Scan for the cell matching the given text and deliver its [x, y] coordinate at center. 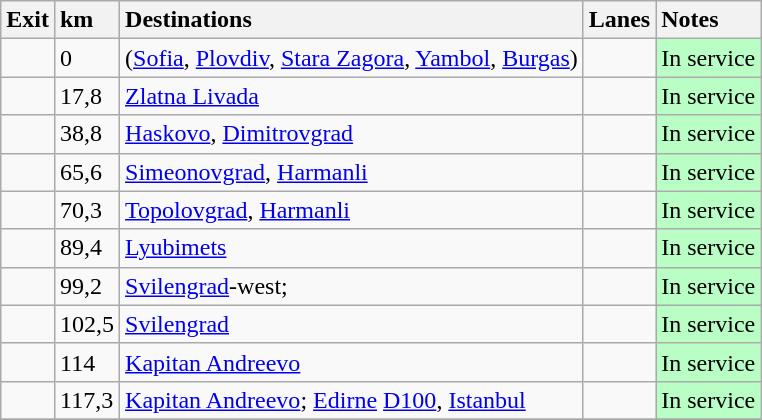
Lyubimets [352, 248]
Destinations [352, 20]
114 [86, 362]
Topolovgrad, Harmanli [352, 210]
Kapitan Andreevo; Edirne D100, Istanbul [352, 400]
89,4 [86, 248]
102,5 [86, 324]
km [86, 20]
Kapitan Andreevo [352, 362]
99,2 [86, 286]
70,3 [86, 210]
Exit [28, 20]
Haskovo, Dimitrovgrad [352, 134]
Zlatna Livada [352, 96]
Svilengrad-west; [352, 286]
117,3 [86, 400]
65,6 [86, 172]
Simeonovgrad, Harmanli [352, 172]
Svilengrad [352, 324]
17,8 [86, 96]
38,8 [86, 134]
Lanes [619, 20]
(Sofia, Plovdiv, Stara Zagora, Yambol, Burgas) [352, 58]
Notes [708, 20]
0 [86, 58]
